Locate the cell with the specified text and output its [X, Y] center coordinate. 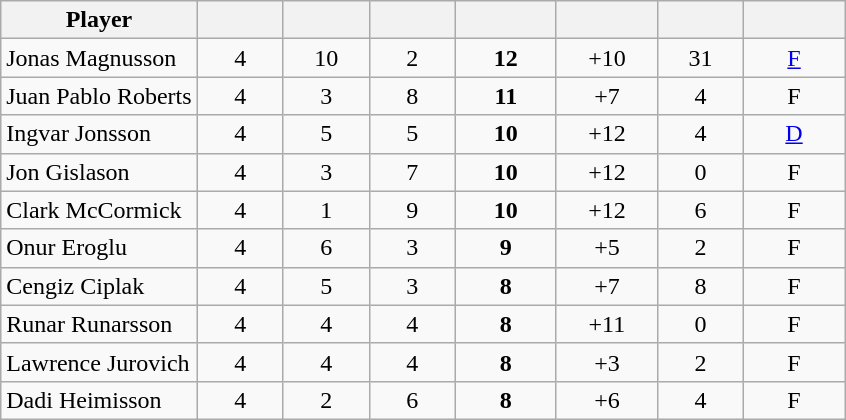
Clark McCormick [99, 210]
Dadi Heimisson [99, 400]
Onur Eroglu [99, 248]
+5 [606, 248]
+3 [606, 362]
7 [412, 172]
+11 [606, 324]
+10 [606, 58]
Jonas Magnusson [99, 58]
+6 [606, 400]
Player [99, 20]
11 [506, 96]
31 [700, 58]
Lawrence Jurovich [99, 362]
D [794, 134]
Runar Runarsson [99, 324]
Jon Gislason [99, 172]
Ingvar Jonsson [99, 134]
12 [506, 58]
1 [326, 210]
Cengiz Ciplak [99, 286]
Juan Pablo Roberts [99, 96]
